Locate the cell with the specified text and output its (x, y) center coordinate. 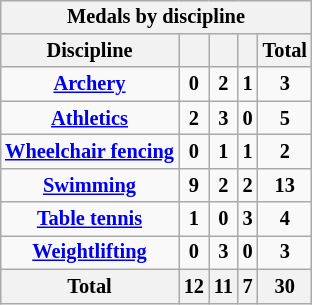
5 (285, 118)
13 (285, 185)
Medals by discipline (156, 17)
9 (194, 185)
30 (285, 286)
Athletics (90, 118)
Discipline (90, 51)
Table tennis (90, 219)
Archery (90, 84)
12 (194, 286)
Swimming (90, 185)
Weightlifting (90, 253)
4 (285, 219)
Wheelchair fencing (90, 152)
11 (224, 286)
7 (248, 286)
